Locate the cell with the specified text and output its [X, Y] center coordinate. 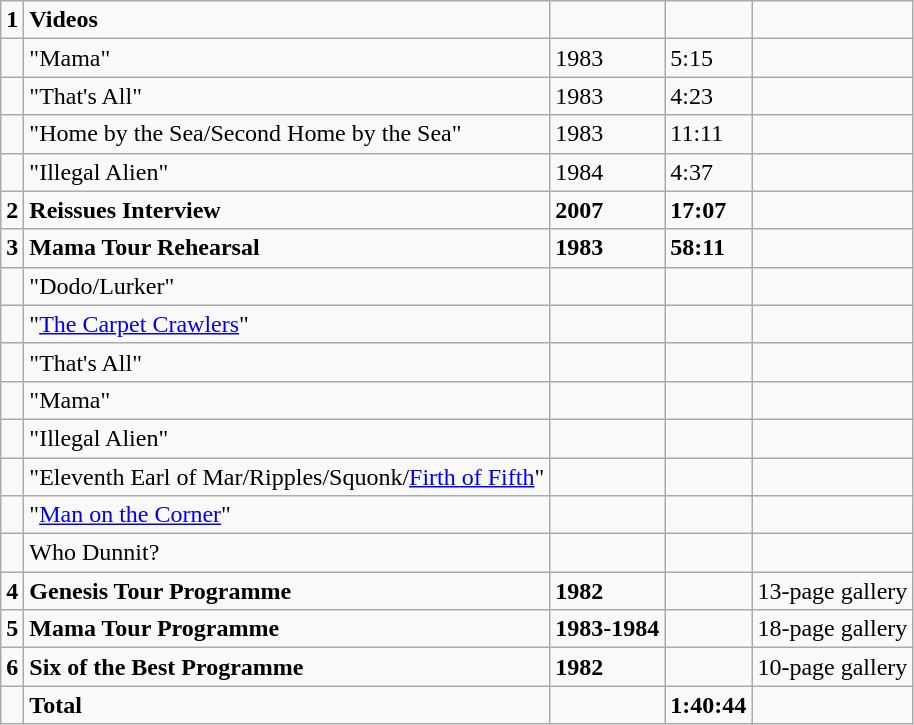
3 [12, 248]
"Home by the Sea/Second Home by the Sea" [287, 134]
4 [12, 591]
6 [12, 667]
Six of the Best Programme [287, 667]
Mama Tour Rehearsal [287, 248]
1 [12, 20]
18-page gallery [832, 629]
4:37 [708, 172]
Total [287, 705]
"The Carpet Crawlers" [287, 324]
4:23 [708, 96]
13-page gallery [832, 591]
Who Dunnit? [287, 553]
1984 [608, 172]
17:07 [708, 210]
"Eleventh Earl of Mar/Ripples/Squonk/Firth of Fifth" [287, 477]
5:15 [708, 58]
1983-1984 [608, 629]
"Dodo/Lurker" [287, 286]
10-page gallery [832, 667]
58:11 [708, 248]
2 [12, 210]
2007 [608, 210]
1:40:44 [708, 705]
"Man on the Corner" [287, 515]
Videos [287, 20]
11:11 [708, 134]
Mama Tour Programme [287, 629]
5 [12, 629]
Genesis Tour Programme [287, 591]
Reissues Interview [287, 210]
